Return the (x, y) coordinate for the center point of the cell that contains the specified text.  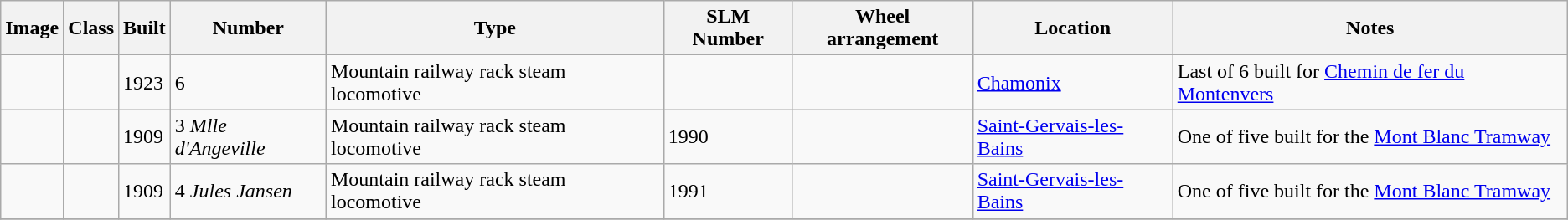
Number (248, 28)
Notes (1370, 28)
Chamonix (1072, 82)
Last of 6 built for Chemin de fer du Montenvers (1370, 82)
Built (145, 28)
Class (91, 28)
3 Mlle d'Angeville (248, 137)
1990 (728, 137)
SLM Number (728, 28)
Image (32, 28)
1923 (145, 82)
6 (248, 82)
4 Jules Jansen (248, 191)
Wheel arrangement (883, 28)
1991 (728, 191)
Location (1072, 28)
Type (494, 28)
